Determine the [X, Y] coordinate at the center of the cell enclosing the given text.  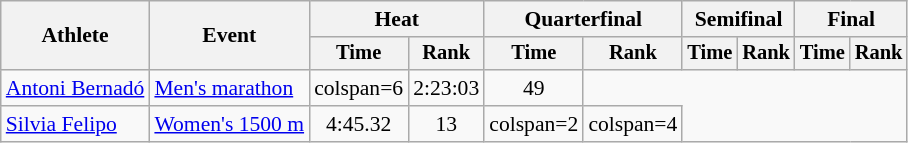
Antoni Bernadó [76, 88]
Quarterfinal [583, 19]
4:45.32 [358, 124]
Men's marathon [229, 88]
Final [851, 19]
Silvia Felipo [76, 124]
49 [534, 88]
Semifinal [738, 19]
2:23:03 [446, 88]
Athlete [76, 36]
Women's 1500 m [229, 124]
Event [229, 36]
Heat [396, 19]
13 [446, 124]
colspan=4 [632, 124]
colspan=2 [534, 124]
colspan=6 [358, 88]
